Return [x, y] of the center of cell containing provided text 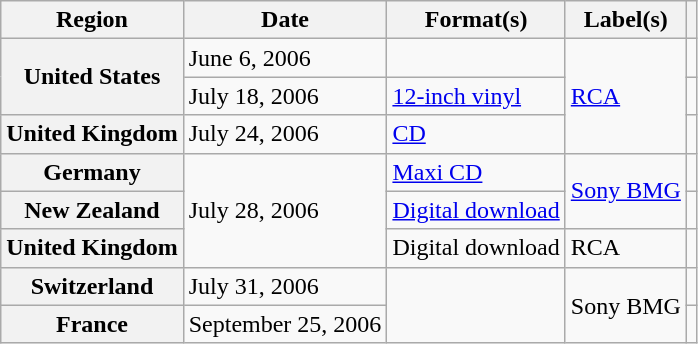
New Zealand [92, 210]
Date [285, 20]
September 25, 2006 [285, 324]
Switzerland [92, 286]
United States [92, 77]
12-inch vinyl [476, 96]
Label(s) [626, 20]
July 31, 2006 [285, 286]
Maxi CD [476, 172]
Region [92, 20]
July 28, 2006 [285, 210]
France [92, 324]
Germany [92, 172]
CD [476, 134]
July 24, 2006 [285, 134]
June 6, 2006 [285, 58]
July 18, 2006 [285, 96]
Format(s) [476, 20]
